Return (x, y) of the center of cell containing provided text 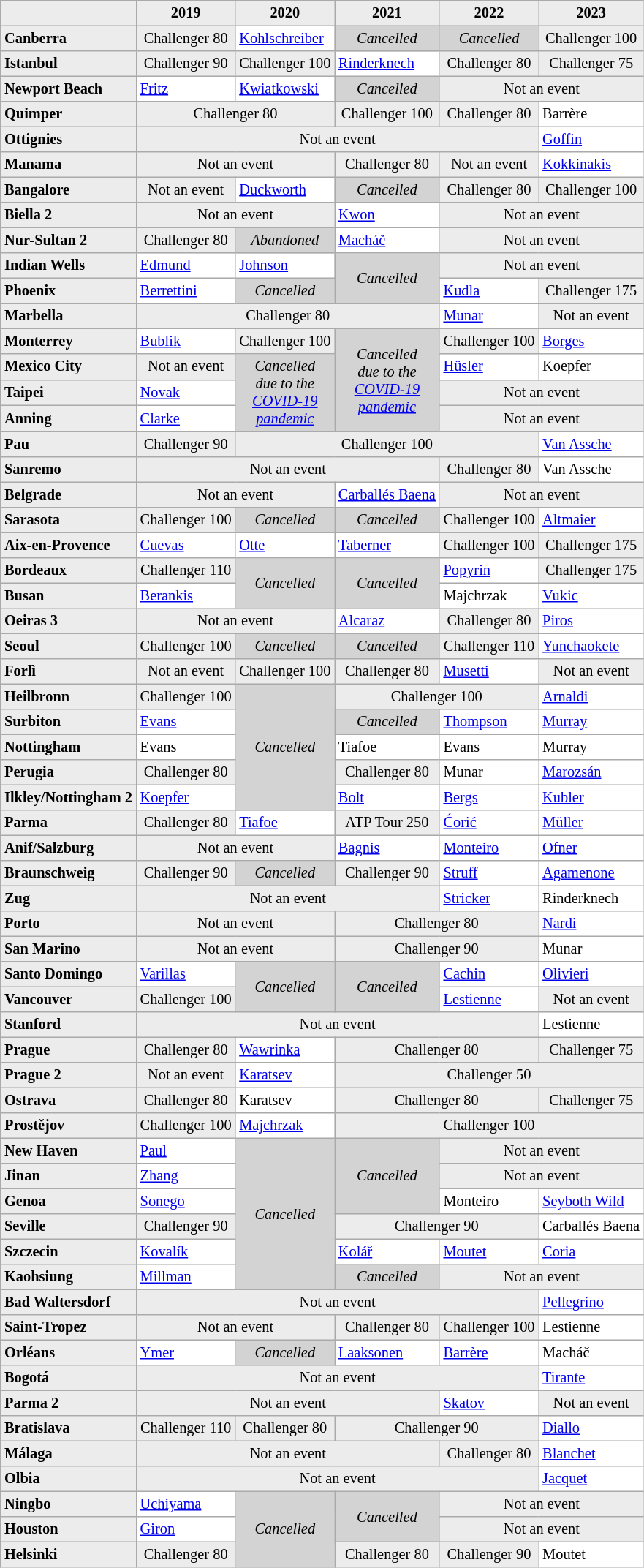
Perugia (69, 772)
Skatov (489, 1403)
Surbiton (69, 722)
Jacquet (591, 1479)
Clarke (186, 419)
Taipei (69, 392)
Fritz (186, 88)
Kaohsiung (69, 1277)
Parma (69, 823)
Yunchaokete (591, 646)
Borges (591, 341)
2023 (591, 13)
Popyrin (489, 570)
Genoa (69, 1201)
Challenger 50 (490, 1075)
Seoul (69, 646)
Jinan (69, 1176)
Wawrinka (285, 1049)
Duckworth (285, 189)
Mexico City (69, 367)
Nottingham (69, 747)
Vancouver (69, 999)
Berrettini (186, 290)
Newport Beach (69, 88)
Oeiras 3 (69, 621)
Müller (591, 823)
Pellegrino (591, 1302)
Vukic (591, 595)
San Marino (69, 949)
Kokkinakis (591, 165)
Pau (69, 444)
Ningbo (69, 1504)
Ofner (591, 848)
Cuevas (186, 545)
Ottignies (69, 139)
Marozsán (591, 772)
Laaksonen (387, 1352)
Quimper (69, 114)
Otte (285, 545)
Stanford (69, 1025)
Tirante (591, 1378)
Seyboth Wild (591, 1201)
Porto (69, 924)
Giron (186, 1529)
Bublik (186, 341)
Szczecin (69, 1251)
Bolt (387, 797)
Arnaldi (591, 696)
Abandoned (285, 240)
Sanremo (69, 470)
2022 (489, 13)
Musetti (489, 671)
Kubler (591, 797)
Ćorić (489, 823)
Agamenone (591, 873)
Manama (69, 165)
Kovalík (186, 1251)
Kolář (387, 1251)
Olbia (69, 1479)
Berankis (186, 595)
Istanbul (69, 64)
Sarasota (69, 520)
Altmaier (591, 520)
Aix-en-Provence (69, 545)
Bratislava (69, 1428)
Prague (69, 1049)
Thompson (489, 722)
Santo Domingo (69, 974)
Kwiatkowski (285, 88)
Struff (489, 873)
Bergs (489, 797)
Novak (186, 392)
Parma 2 (69, 1403)
Marbella (69, 316)
Seville (69, 1226)
Bangalore (69, 189)
Ostrava (69, 1100)
Prostějov (69, 1126)
Zhang (186, 1176)
Málaga (69, 1453)
Prague 2 (69, 1075)
Kwon (387, 215)
Indian Wells (69, 265)
2019 (186, 13)
Houston (69, 1529)
Kohlschreiber (285, 38)
Johnson (285, 265)
Zug (69, 898)
Stricker (489, 898)
2021 (387, 13)
Bagnis (387, 848)
Diallo (591, 1428)
Canberra (69, 38)
Helsinki (69, 1554)
Alcaraz (387, 621)
Cachin (489, 974)
Hüsler (489, 367)
2020 (285, 13)
Bordeaux (69, 570)
Biella 2 (69, 215)
Piros (591, 621)
Ilkley/Nottingham 2 (69, 797)
Orléans (69, 1352)
Braunschweig (69, 873)
Uchiyama (186, 1504)
Ymer (186, 1352)
Belgrade (69, 494)
Blanchet (591, 1453)
Millman (186, 1277)
Kudla (489, 290)
Phoenix (69, 290)
Heilbronn (69, 696)
Busan (69, 595)
Bad Waltersdorf (69, 1302)
ATP Tour 250 (387, 823)
Coria (591, 1251)
Olivieri (591, 974)
Forlì (69, 671)
Nur-Sultan 2 (69, 240)
Taberner (387, 545)
Goffin (591, 139)
Saint-Tropez (69, 1327)
Anning (69, 419)
Edmund (186, 265)
New Haven (69, 1150)
Varillas (186, 974)
Sonego (186, 1201)
Paul (186, 1150)
Anif/Salzburg (69, 848)
Monterrey (69, 341)
Bogotá (69, 1378)
Nardi (591, 924)
